Determine the [x, y] coordinate at the center of the cell enclosing the given text.  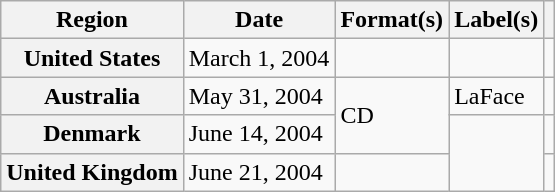
Region [92, 20]
Format(s) [392, 20]
United States [92, 58]
June 14, 2004 [259, 134]
Date [259, 20]
United Kingdom [92, 172]
June 21, 2004 [259, 172]
Label(s) [496, 20]
May 31, 2004 [259, 96]
CD [392, 115]
Australia [92, 96]
Denmark [92, 134]
March 1, 2004 [259, 58]
LaFace [496, 96]
